For the text-containing cell, return its midpoint in [x, y] coordinate format. 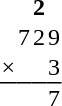
× [8, 68]
3 [54, 68]
9 [54, 37]
7 [24, 37]
2 [40, 37]
